For the text-containing cell, return its midpoint in (x, y) coordinate format. 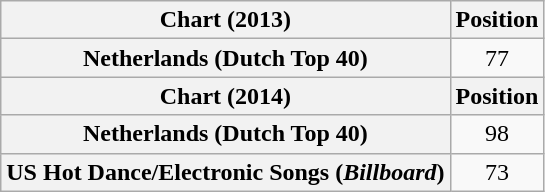
98 (497, 134)
US Hot Dance/Electronic Songs (Billboard) (226, 172)
73 (497, 172)
77 (497, 58)
Chart (2013) (226, 20)
Chart (2014) (226, 96)
